Extract the (X, Y) coordinate from the center of the cell holding the provided text.  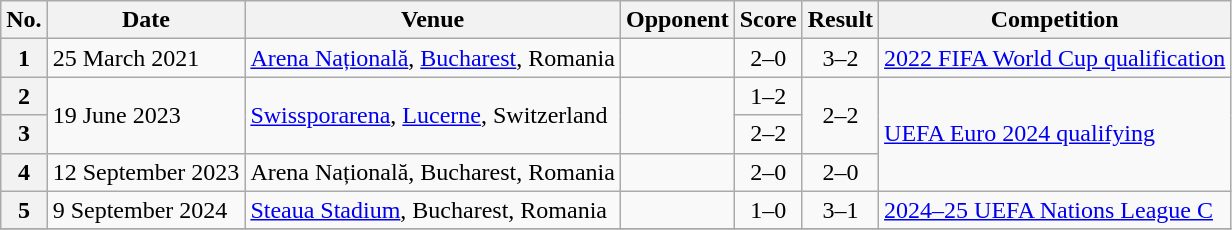
Competition (1055, 20)
25 March 2021 (146, 58)
12 September 2023 (146, 172)
Date (146, 20)
3 (24, 134)
1–0 (768, 210)
2024–25 UEFA Nations League C (1055, 210)
19 June 2023 (146, 115)
UEFA Euro 2024 qualifying (1055, 134)
5 (24, 210)
9 September 2024 (146, 210)
1–2 (768, 96)
3–2 (840, 58)
1 (24, 58)
Result (840, 20)
Steaua Stadium, Bucharest, Romania (433, 210)
Opponent (677, 20)
Venue (433, 20)
2022 FIFA World Cup qualification (1055, 58)
2 (24, 96)
4 (24, 172)
3–1 (840, 210)
Score (768, 20)
Swissporarena, Lucerne, Switzerland (433, 115)
No. (24, 20)
